Extract the (X, Y) coordinate from the center of the cell holding the provided text.  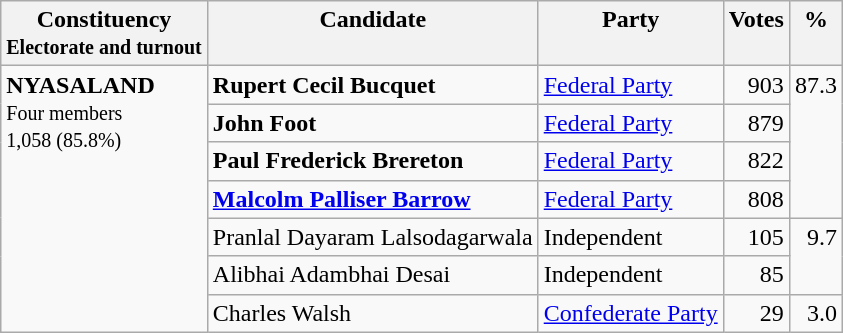
Confederate Party (630, 313)
Malcolm Palliser Barrow (372, 199)
29 (756, 313)
879 (756, 123)
Alibhai Adambhai Desai (372, 275)
Charles Walsh (372, 313)
87.3 (816, 142)
9.7 (816, 256)
822 (756, 161)
903 (756, 85)
NYASALANDFour members1,058 (85.8%) (104, 199)
Party (630, 34)
Candidate (372, 34)
John Foot (372, 123)
85 (756, 275)
808 (756, 199)
Pranlal Dayaram Lalsodagarwala (372, 237)
Paul Frederick Brereton (372, 161)
Votes (756, 34)
% (816, 34)
3.0 (816, 313)
105 (756, 237)
ConstituencyElectorate and turnout (104, 34)
Rupert Cecil Bucquet (372, 85)
